Search for the cell housing the specified text and yield its (x, y) center coordinate. 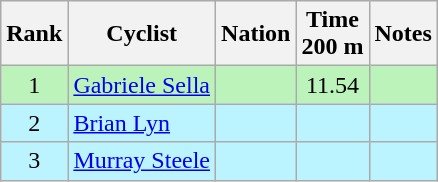
Time200 m (332, 34)
Brian Lyn (142, 123)
Murray Steele (142, 161)
3 (34, 161)
11.54 (332, 85)
Notes (403, 34)
Nation (256, 34)
Gabriele Sella (142, 85)
2 (34, 123)
Cyclist (142, 34)
1 (34, 85)
Rank (34, 34)
